Search for the cell housing the specified text and yield its [x, y] center coordinate. 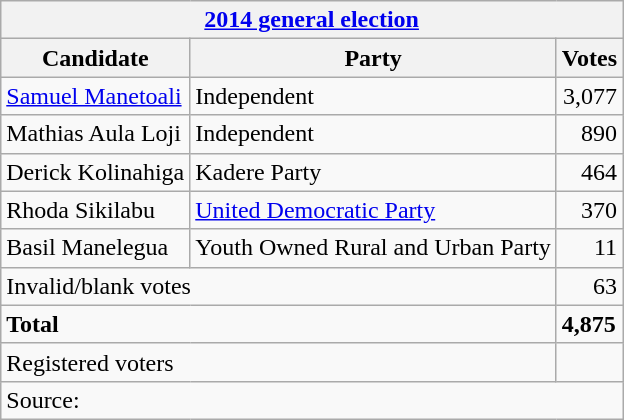
Youth Owned Rural and Urban Party [374, 248]
Derick Kolinahiga [96, 172]
Party [374, 58]
464 [589, 172]
63 [589, 286]
2014 general election [312, 20]
370 [589, 210]
Source: [312, 400]
Invalid/blank votes [279, 286]
11 [589, 248]
3,077 [589, 96]
890 [589, 134]
4,875 [589, 324]
Rhoda Sikilabu [96, 210]
Total [279, 324]
Candidate [96, 58]
Samuel Manetoali [96, 96]
Votes [589, 58]
United Democratic Party [374, 210]
Registered voters [279, 362]
Basil Manelegua [96, 248]
Mathias Aula Loji [96, 134]
Kadere Party [374, 172]
